Identify which cell holds the provided text, then report its [x, y] central coordinate. 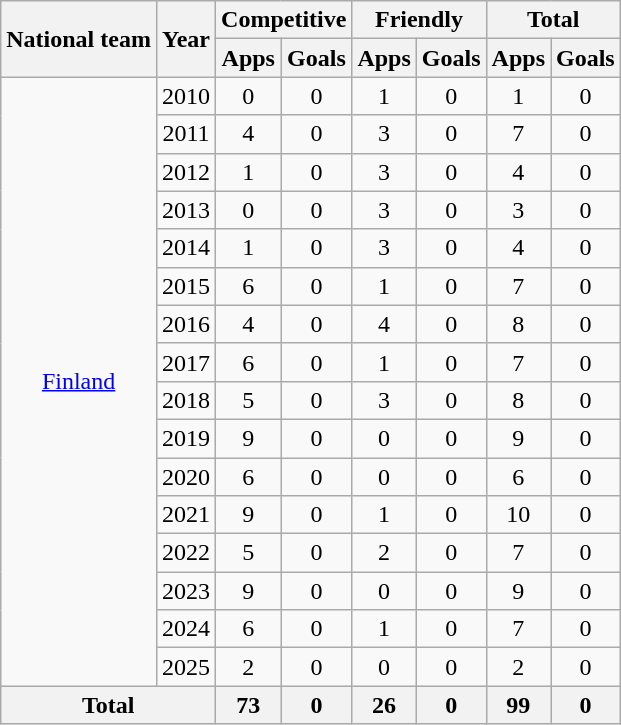
2020 [186, 477]
2011 [186, 134]
2017 [186, 362]
Finland [79, 382]
2018 [186, 400]
Year [186, 39]
2010 [186, 96]
2025 [186, 667]
2019 [186, 438]
2015 [186, 286]
99 [518, 705]
2024 [186, 629]
Friendly [419, 20]
Competitive [284, 20]
26 [384, 705]
2013 [186, 210]
2014 [186, 248]
10 [518, 515]
2023 [186, 591]
2022 [186, 553]
National team [79, 39]
2016 [186, 324]
2012 [186, 172]
2021 [186, 515]
73 [248, 705]
